Locate the cell with the specified text and output its (x, y) center coordinate. 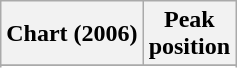
Peakposition (189, 34)
Chart (2006) (72, 34)
